Find where the given text appears and provide that cell's center as [x, y] coordinate. 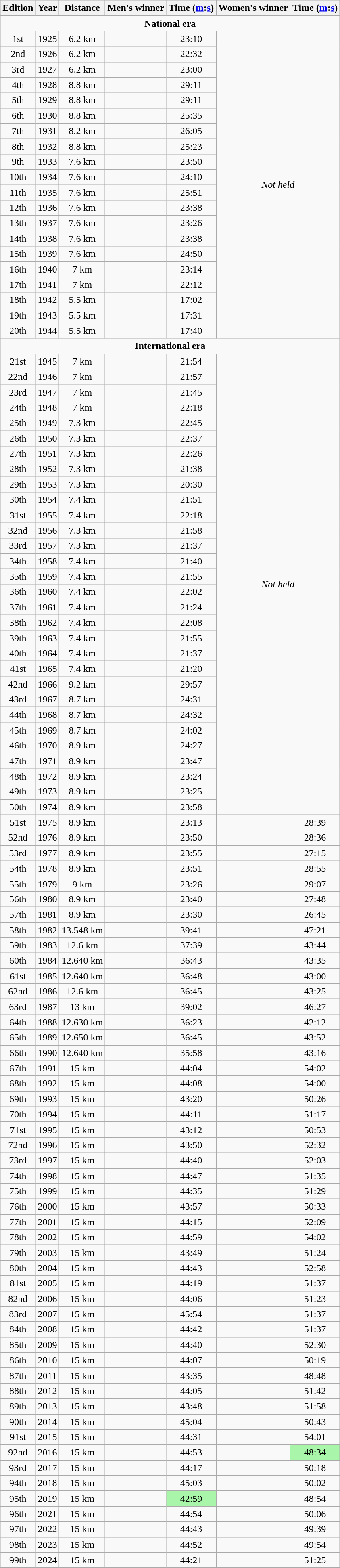
75th [18, 1191]
66th [18, 1053]
46th [18, 746]
44:04 [191, 1068]
1989 [48, 1038]
58th [18, 930]
44:42 [191, 1329]
17:31 [191, 315]
44th [18, 715]
44:17 [191, 1468]
22:12 [191, 285]
22:08 [191, 623]
1969 [48, 730]
87th [18, 1375]
1934 [48, 177]
1980 [48, 899]
25:51 [191, 193]
1950 [48, 438]
44:15 [191, 1222]
27:15 [315, 853]
89th [18, 1406]
4th [18, 85]
1996 [48, 1145]
Edition [18, 8]
1942 [48, 300]
77th [18, 1222]
8.2 km [82, 131]
2012 [48, 1391]
1958 [48, 561]
1949 [48, 423]
35:58 [191, 1053]
2021 [48, 1514]
50:19 [315, 1360]
43:00 [315, 976]
1939 [48, 254]
35th [18, 576]
Year [48, 8]
26th [18, 438]
1928 [48, 85]
36th [18, 592]
27th [18, 454]
1929 [48, 100]
1943 [48, 315]
12th [18, 208]
1933 [48, 161]
2024 [48, 1560]
13th [18, 223]
61st [18, 976]
1966 [48, 684]
2017 [48, 1468]
2010 [48, 1360]
32nd [18, 530]
30th [18, 500]
2002 [48, 1237]
36:43 [191, 961]
38th [18, 623]
51:29 [315, 1191]
67th [18, 1068]
90th [18, 1421]
21:20 [191, 669]
21:54 [191, 361]
12.650 km [82, 1038]
92nd [18, 1453]
1927 [48, 69]
10th [18, 177]
1997 [48, 1160]
74th [18, 1176]
14th [18, 239]
2023 [48, 1545]
1965 [48, 669]
20:30 [191, 484]
1938 [48, 239]
20th [18, 331]
54th [18, 868]
44:05 [191, 1391]
24:32 [191, 715]
29:57 [191, 684]
68th [18, 1084]
1941 [48, 285]
65th [18, 1038]
45th [18, 730]
40th [18, 653]
25th [18, 423]
18th [18, 300]
86th [18, 1360]
45:54 [191, 1314]
43:12 [191, 1130]
93rd [18, 1468]
13 km [82, 1007]
2nd [18, 54]
43:48 [191, 1406]
97th [18, 1529]
1987 [48, 1007]
5th [18, 100]
50:06 [315, 1514]
1971 [48, 761]
1986 [48, 992]
12.630 km [82, 1022]
23rd [18, 392]
23:13 [191, 822]
73rd [18, 1160]
71st [18, 1130]
23:25 [191, 792]
24:02 [191, 730]
50th [18, 807]
44:59 [191, 1237]
51:35 [315, 1176]
62nd [18, 992]
17:40 [191, 331]
29th [18, 484]
50:33 [315, 1207]
51:42 [315, 1391]
11th [18, 193]
22:45 [191, 423]
2009 [48, 1345]
37:39 [191, 945]
22:32 [191, 54]
21:58 [191, 530]
21:51 [191, 500]
1947 [48, 392]
52:32 [315, 1145]
2014 [48, 1421]
51st [18, 822]
21:38 [191, 469]
43:52 [315, 1038]
51:24 [315, 1253]
1945 [48, 361]
85th [18, 1345]
1998 [48, 1176]
2006 [48, 1299]
24:27 [191, 746]
25:35 [191, 115]
54:00 [315, 1084]
83rd [18, 1314]
1968 [48, 715]
1962 [48, 623]
1974 [48, 807]
28:36 [315, 838]
24:10 [191, 177]
28:55 [315, 868]
1978 [48, 868]
1925 [48, 39]
7th [18, 131]
21st [18, 361]
28:39 [315, 822]
44:54 [191, 1514]
23:30 [191, 914]
23:55 [191, 853]
1984 [48, 961]
1936 [48, 208]
1995 [48, 1130]
52:58 [315, 1268]
1977 [48, 853]
98th [18, 1545]
39th [18, 638]
41st [18, 669]
2022 [48, 1529]
81st [18, 1283]
1955 [48, 515]
2018 [48, 1483]
76th [18, 1207]
44:19 [191, 1283]
2004 [48, 1268]
19th [18, 315]
94th [18, 1483]
52nd [18, 838]
1970 [48, 746]
36:23 [191, 1022]
26:05 [191, 131]
50:53 [315, 1130]
59th [18, 945]
37th [18, 607]
44:53 [191, 1453]
2007 [48, 1314]
31st [18, 515]
49th [18, 792]
22:37 [191, 438]
1994 [48, 1114]
47th [18, 761]
1st [18, 39]
21:40 [191, 561]
45:03 [191, 1483]
8th [18, 146]
25:23 [191, 146]
64th [18, 1022]
44:08 [191, 1084]
45:04 [191, 1421]
1930 [48, 115]
43:16 [315, 1053]
1963 [48, 638]
1956 [48, 530]
50:43 [315, 1421]
23:10 [191, 39]
9 km [82, 884]
49:39 [315, 1529]
70th [18, 1114]
48:54 [315, 1499]
1983 [48, 945]
1954 [48, 500]
1937 [48, 223]
1951 [48, 454]
1973 [48, 792]
6th [18, 115]
24:50 [191, 254]
1975 [48, 822]
52:03 [315, 1160]
29:07 [315, 884]
43:25 [315, 992]
47:21 [315, 930]
43:57 [191, 1207]
1967 [48, 700]
99th [18, 1560]
National era [170, 23]
9.2 km [82, 684]
69th [18, 1099]
2000 [48, 1207]
60th [18, 961]
44:35 [191, 1191]
72nd [18, 1145]
Distance [82, 8]
1981 [48, 914]
23:47 [191, 761]
44:31 [191, 1437]
63rd [18, 1007]
23:58 [191, 807]
57th [18, 914]
1976 [48, 838]
42:59 [191, 1499]
50:18 [315, 1468]
1959 [48, 576]
52:30 [315, 1345]
1957 [48, 546]
2005 [48, 1283]
1953 [48, 484]
22nd [18, 377]
39:02 [191, 1007]
22:26 [191, 454]
1961 [48, 607]
36:48 [191, 976]
1932 [48, 146]
55th [18, 884]
51:17 [315, 1114]
24:31 [191, 700]
2015 [48, 1437]
23:51 [191, 868]
23:00 [191, 69]
3rd [18, 69]
46:27 [315, 1007]
1931 [48, 131]
1964 [48, 653]
44:11 [191, 1114]
80th [18, 1268]
44:07 [191, 1360]
17:02 [191, 300]
54:01 [315, 1437]
48th [18, 776]
1991 [48, 1068]
1999 [48, 1191]
1944 [48, 331]
48:48 [315, 1375]
1985 [48, 976]
1982 [48, 930]
1946 [48, 377]
78th [18, 1237]
33rd [18, 546]
48:34 [315, 1453]
1979 [48, 884]
42:12 [315, 1022]
2019 [48, 1499]
28th [18, 469]
17th [18, 285]
1935 [48, 193]
50:26 [315, 1099]
42nd [18, 684]
84th [18, 1329]
43:20 [191, 1099]
44:21 [191, 1560]
1990 [48, 1053]
52:09 [315, 1222]
82nd [18, 1299]
95th [18, 1499]
21:24 [191, 607]
2013 [48, 1406]
49:54 [315, 1545]
43:49 [191, 1253]
96th [18, 1514]
56th [18, 899]
2003 [48, 1253]
88th [18, 1391]
44:06 [191, 1299]
23:40 [191, 899]
International era [170, 346]
1948 [48, 407]
1988 [48, 1022]
15th [18, 254]
43:50 [191, 1145]
1952 [48, 469]
79th [18, 1253]
27:48 [315, 899]
2011 [48, 1375]
2001 [48, 1222]
51:25 [315, 1560]
43:44 [315, 945]
53rd [18, 853]
23:24 [191, 776]
21:45 [191, 392]
26:45 [315, 914]
91st [18, 1437]
1926 [48, 54]
23:14 [191, 269]
24th [18, 407]
2008 [48, 1329]
22:02 [191, 592]
34th [18, 561]
1960 [48, 592]
51:58 [315, 1406]
1972 [48, 776]
16th [18, 269]
21:57 [191, 377]
1993 [48, 1099]
1940 [48, 269]
51:23 [315, 1299]
Women's winner [253, 8]
43rd [18, 700]
1992 [48, 1084]
9th [18, 161]
44:52 [191, 1545]
50:02 [315, 1483]
44:47 [191, 1176]
13.548 km [82, 930]
Men's winner [136, 8]
39:41 [191, 930]
2016 [48, 1453]
